Output the (X, Y) coordinate of the center of the cell containing the given text.  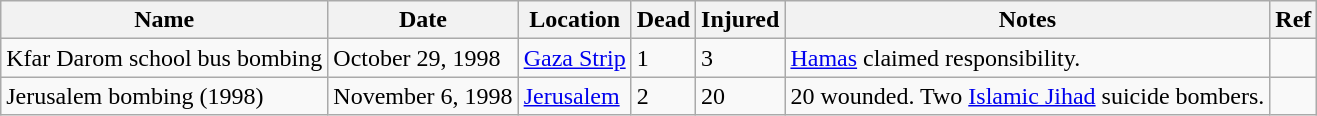
Jerusalem (574, 96)
2 (663, 96)
November 6, 1998 (423, 96)
Date (423, 20)
Hamas claimed responsibility. (1028, 58)
Name (164, 20)
Jerusalem bombing (1998) (164, 96)
20 wounded. Two Islamic Jihad suicide bombers. (1028, 96)
1 (663, 58)
Dead (663, 20)
Kfar Darom school bus bombing (164, 58)
Gaza Strip (574, 58)
Ref (1294, 20)
Location (574, 20)
3 (740, 58)
Notes (1028, 20)
20 (740, 96)
Injured (740, 20)
October 29, 1998 (423, 58)
